Scan for the cell matching the given text and deliver its (x, y) coordinate at center. 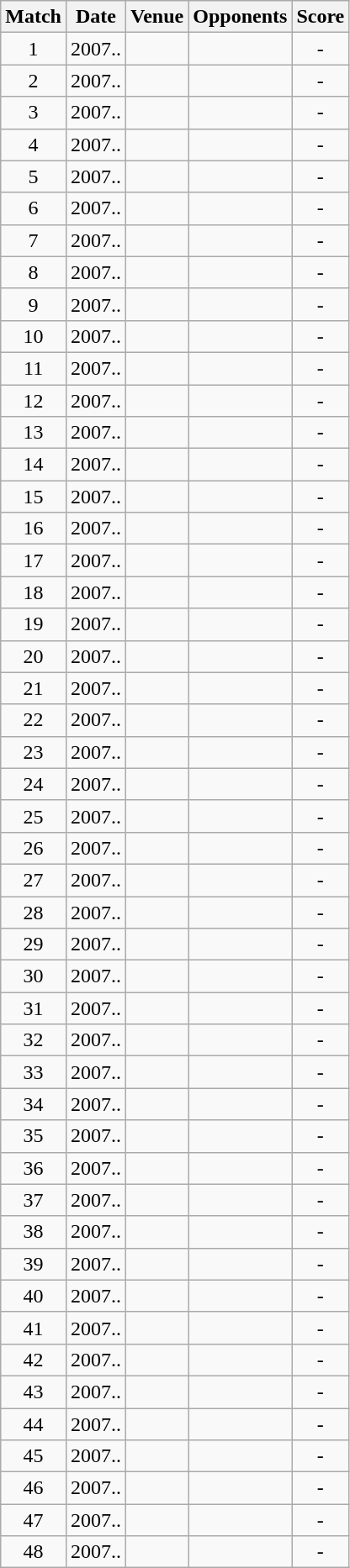
26 (34, 848)
2 (34, 81)
13 (34, 433)
24 (34, 784)
10 (34, 336)
48 (34, 1552)
18 (34, 592)
15 (34, 497)
25 (34, 816)
22 (34, 720)
47 (34, 1520)
29 (34, 944)
17 (34, 560)
Date (96, 17)
3 (34, 113)
41 (34, 1328)
34 (34, 1104)
Opponents (241, 17)
37 (34, 1200)
31 (34, 1008)
Score (321, 17)
7 (34, 240)
16 (34, 529)
12 (34, 401)
9 (34, 304)
46 (34, 1488)
19 (34, 624)
36 (34, 1168)
20 (34, 656)
39 (34, 1264)
43 (34, 1392)
4 (34, 145)
44 (34, 1424)
Venue (157, 17)
23 (34, 752)
30 (34, 976)
21 (34, 688)
33 (34, 1072)
38 (34, 1232)
40 (34, 1296)
6 (34, 208)
28 (34, 912)
35 (34, 1136)
27 (34, 880)
5 (34, 176)
14 (34, 465)
45 (34, 1456)
8 (34, 272)
32 (34, 1040)
Match (34, 17)
42 (34, 1360)
1 (34, 49)
11 (34, 368)
